Return the [x, y] coordinate for the center point of the cell that contains the specified text.  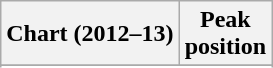
Peakposition [225, 34]
Chart (2012–13) [90, 34]
